Find where the given text appears and provide that cell's center as [X, Y] coordinate. 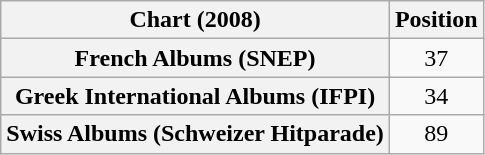
37 [436, 58]
Position [436, 20]
89 [436, 134]
34 [436, 96]
Swiss Albums (Schweizer Hitparade) [196, 134]
Chart (2008) [196, 20]
French Albums (SNEP) [196, 58]
Greek International Albums (IFPI) [196, 96]
